From the cell containing the given text, extract its center point as (X, Y) coordinate. 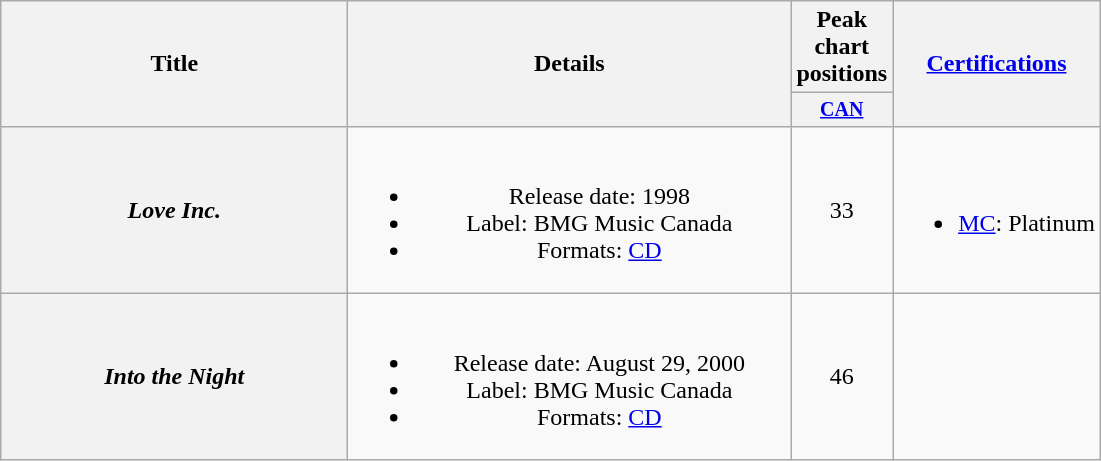
Love Inc. (174, 210)
Release date: August 29, 2000Label: BMG Music CanadaFormats: CD (570, 376)
Title (174, 64)
Into the Night (174, 376)
MC: Platinum (997, 210)
Certifications (997, 64)
CAN (842, 110)
46 (842, 376)
Peak chart positions (842, 47)
33 (842, 210)
Details (570, 64)
Release date: 1998Label: BMG Music CanadaFormats: CD (570, 210)
